Pinpoint the cell where the given text exists, returning its [x, y] midpoint coordinate. 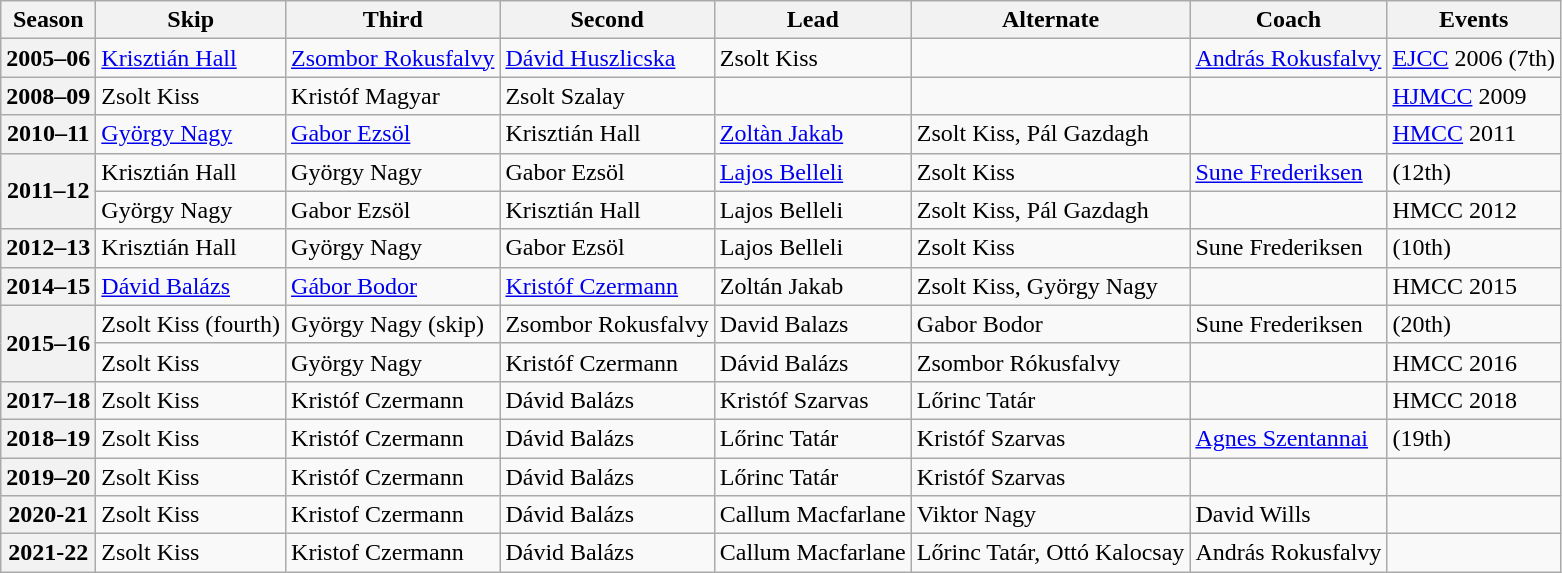
Gabor Bodor [1050, 324]
Second [607, 20]
2019–20 [48, 477]
Lőrinc Tatár, Ottó Kalocsay [1050, 553]
HJMCC 2009 [1474, 96]
Zsolt Kiss (fourth) [191, 324]
2008–09 [48, 96]
György Nagy (skip) [393, 324]
2021-22 [48, 553]
Zsolt Kiss, György Nagy [1050, 286]
Skip [191, 20]
Events [1474, 20]
2020-21 [48, 515]
EJCC 2006 (7th) [1474, 58]
HMCC 2015 [1474, 286]
HMCC 2012 [1474, 210]
(10th) [1474, 248]
2017–18 [48, 400]
2012–13 [48, 248]
Zoltán Jakab [812, 286]
2018–19 [48, 438]
David Balazs [812, 324]
2015–16 [48, 343]
(19th) [1474, 438]
Agnes Szentannai [1288, 438]
HMCC 2011 [1474, 134]
HMCC 2016 [1474, 362]
Gábor Bodor [393, 286]
Zsolt Szalay [607, 96]
Zsombor Rókusfalvy [1050, 362]
(12th) [1474, 172]
2014–15 [48, 286]
Lead [812, 20]
2011–12 [48, 191]
HMCC 2018 [1474, 400]
Third [393, 20]
Zoltàn Jakab [812, 134]
Coach [1288, 20]
Viktor Nagy [1050, 515]
Season [48, 20]
Alternate [1050, 20]
2010–11 [48, 134]
2005–06 [48, 58]
Dávid Huszlicska [607, 58]
David Wills [1288, 515]
Kristóf Magyar [393, 96]
(20th) [1474, 324]
